Return (x, y) of the center of cell containing provided text 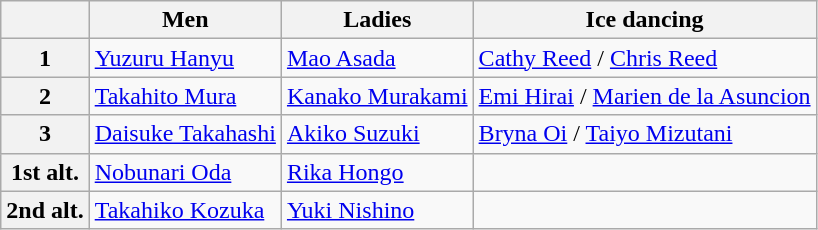
Akiko Suzuki (377, 134)
Ladies (377, 20)
Kanako Murakami (377, 96)
1st alt. (45, 172)
Mao Asada (377, 58)
Men (185, 20)
Nobunari Oda (185, 172)
Bryna Oi / Taiyo Mizutani (644, 134)
Emi Hirai / Marien de la Asuncion (644, 96)
Rika Hongo (377, 172)
Yuzuru Hanyu (185, 58)
Yuki Nishino (377, 210)
1 (45, 58)
Daisuke Takahashi (185, 134)
2 (45, 96)
Cathy Reed / Chris Reed (644, 58)
Takahiko Kozuka (185, 210)
Ice dancing (644, 20)
Takahito Mura (185, 96)
2nd alt. (45, 210)
3 (45, 134)
